Scan for the cell matching the given text and deliver its [x, y] coordinate at center. 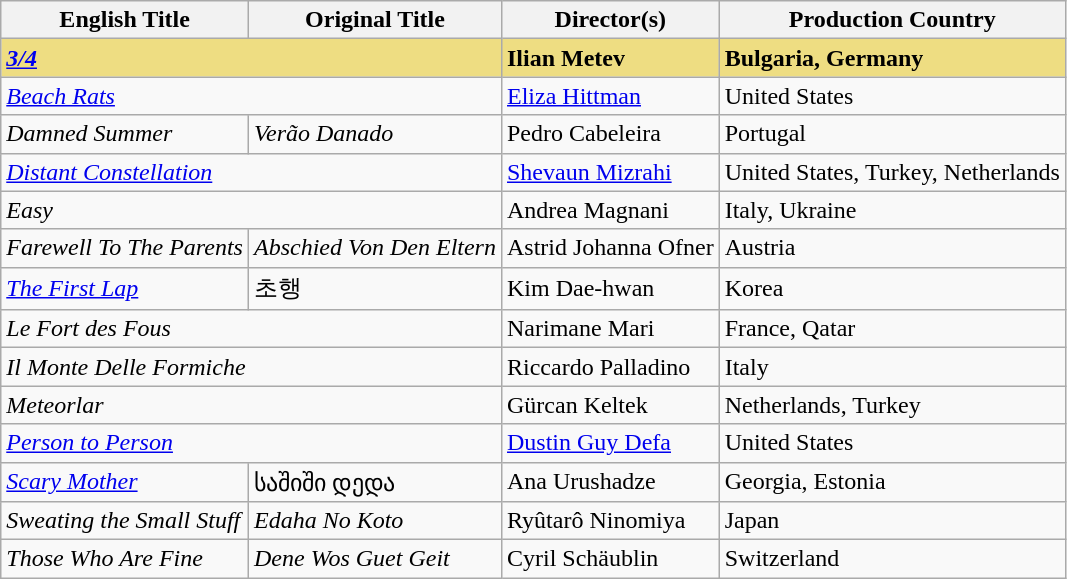
Le Fort des Fous [252, 329]
Farewell To The Parents [125, 248]
Switzerland [892, 559]
Andrea Magnani [610, 210]
Astrid Johanna Ofner [610, 248]
საშიში დედა [374, 482]
Narimane Mari [610, 329]
Cyril Schäublin [610, 559]
Austria [892, 248]
Edaha No Koto [374, 521]
France, Qatar [892, 329]
Dustin Guy Defa [610, 443]
Ryûtarô Ninomiya [610, 521]
Damned Summer [125, 134]
Person to Person [252, 443]
Shevaun Mizrahi [610, 172]
Riccardo Palladino [610, 367]
Meteorlar [252, 405]
Georgia, Estonia [892, 482]
Easy [252, 210]
Netherlands, Turkey [892, 405]
Ilian Metev [610, 58]
The First Lap [125, 288]
Original Title [374, 20]
Gürcan Keltek [610, 405]
Portugal [892, 134]
Kim Dae-hwan [610, 288]
Distant Constellation [252, 172]
Eliza Hittman [610, 96]
Il Monte Delle Formiche [252, 367]
Those Who Are Fine [125, 559]
Italy, Ukraine [892, 210]
Abschied Von Den Eltern [374, 248]
Bulgaria, Germany [892, 58]
Korea [892, 288]
Director(s) [610, 20]
Verão Danado [374, 134]
초행 [374, 288]
Scary Mother [125, 482]
Sweating the Small Stuff [125, 521]
Beach Rats [252, 96]
3/4 [252, 58]
Pedro Cabeleira [610, 134]
Ana Urushadze [610, 482]
Italy [892, 367]
English Title [125, 20]
United States, Turkey, Netherlands [892, 172]
Dene Wos Guet Geit [374, 559]
Japan [892, 521]
Production Country [892, 20]
